For the text-containing cell, return its midpoint in (x, y) coordinate format. 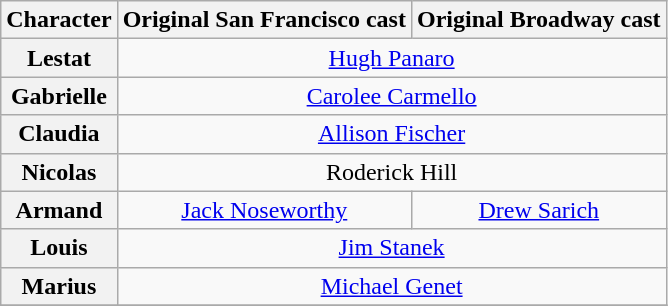
Jim Stanek (392, 248)
Drew Sarich (538, 210)
Claudia (59, 134)
Louis (59, 248)
Hugh Panaro (392, 58)
Character (59, 20)
Original Broadway cast (538, 20)
Michael Genet (392, 286)
Jack Noseworthy (264, 210)
Allison Fischer (392, 134)
Carolee Carmello (392, 96)
Armand (59, 210)
Original San Francisco cast (264, 20)
Lestat (59, 58)
Nicolas (59, 172)
Roderick Hill (392, 172)
Marius (59, 286)
Gabrielle (59, 96)
